Search for the cell housing the specified text and yield its (X, Y) center coordinate. 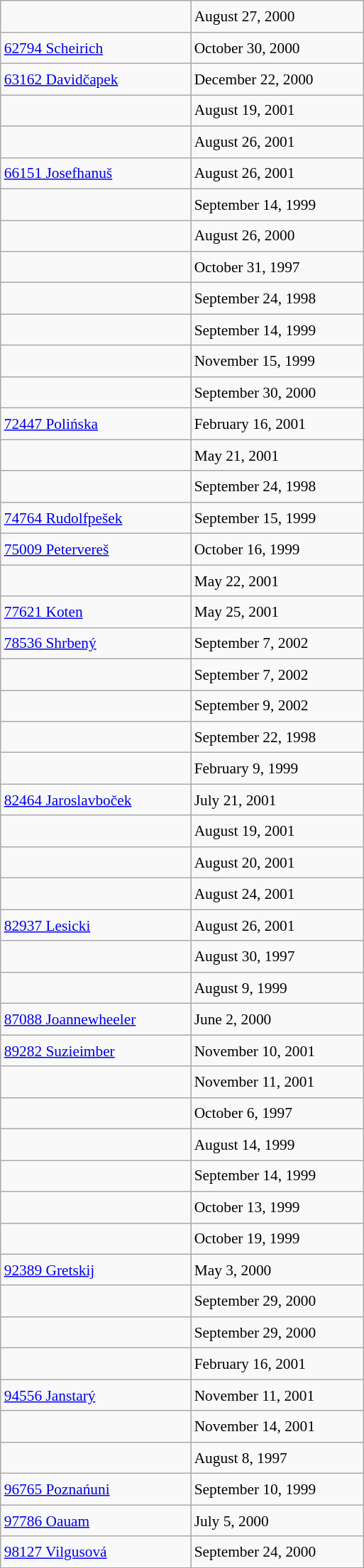
94556 Janstarý (96, 1395)
75009 Petervereš (96, 549)
66151 Josefhanuš (96, 173)
August 14, 1999 (277, 1144)
May 25, 2001 (277, 612)
62794 Scheirich (96, 47)
November 10, 2001 (277, 1051)
92389 Gretskij (96, 1270)
December 22, 2000 (277, 79)
August 24, 2001 (277, 894)
82464 Jaroslavboček (96, 800)
September 30, 2000 (277, 393)
98127 Vilgusová (96, 1552)
July 5, 2000 (277, 1521)
97786 Oauam (96, 1521)
November 14, 2001 (277, 1426)
October 6, 1997 (277, 1113)
August 8, 1997 (277, 1457)
89282 Suzieimber (96, 1051)
77621 Koten (96, 612)
September 24, 2000 (277, 1552)
72447 Polińska (96, 424)
July 21, 2001 (277, 800)
74764 Rudolfpešek (96, 517)
September 22, 1998 (277, 737)
February 9, 1999 (277, 768)
September 9, 2002 (277, 706)
October 19, 1999 (277, 1238)
August 30, 1997 (277, 956)
October 31, 1997 (277, 267)
May 3, 2000 (277, 1270)
October 13, 1999 (277, 1207)
August 27, 2000 (277, 16)
October 16, 1999 (277, 549)
August 20, 2001 (277, 863)
May 21, 2001 (277, 455)
September 15, 1999 (277, 517)
82937 Lesicki (96, 925)
September 10, 1999 (277, 1489)
63162 Davidčapek (96, 79)
87088 Joannewheeler (96, 1019)
November 15, 1999 (277, 361)
78536 Shrbený (96, 643)
October 30, 2000 (277, 47)
96765 Poznańuni (96, 1489)
August 9, 1999 (277, 987)
June 2, 2000 (277, 1019)
August 26, 2000 (277, 236)
May 22, 2001 (277, 581)
